Return the [X, Y] coordinate for the center point of the cell that contains the specified text.  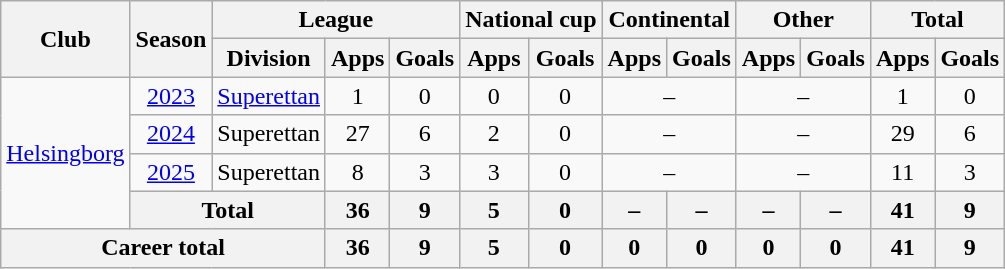
2025 [171, 172]
Career total [164, 248]
Season [171, 39]
2 [494, 134]
National cup [531, 20]
Helsingborg [66, 153]
League [336, 20]
Club [66, 39]
Division [269, 58]
29 [902, 134]
2024 [171, 134]
8 [357, 172]
Other [803, 20]
27 [357, 134]
2023 [171, 96]
11 [902, 172]
Continental [669, 20]
